From the cell containing the given text, extract its center point as (X, Y) coordinate. 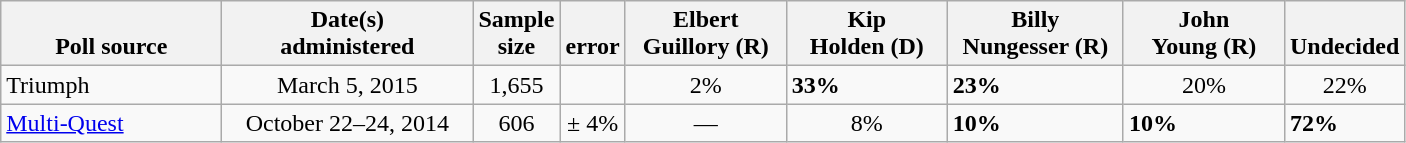
33% (866, 85)
October 22–24, 2014 (348, 123)
20% (1204, 85)
Date(s)administered (348, 34)
Poll source (112, 34)
606 (516, 123)
— (706, 123)
22% (1344, 85)
Undecided (1344, 34)
Multi-Quest (112, 123)
1,655 (516, 85)
72% (1344, 123)
2% (706, 85)
Samplesize (516, 34)
ElbertGuillory (R) (706, 34)
Triumph (112, 85)
BillyNungesser (R) (1035, 34)
± 4% (592, 123)
8% (866, 123)
March 5, 2015 (348, 85)
KipHolden (D) (866, 34)
JohnYoung (R) (1204, 34)
23% (1035, 85)
error (592, 34)
